Scan for the cell matching the given text and deliver its [x, y] coordinate at center. 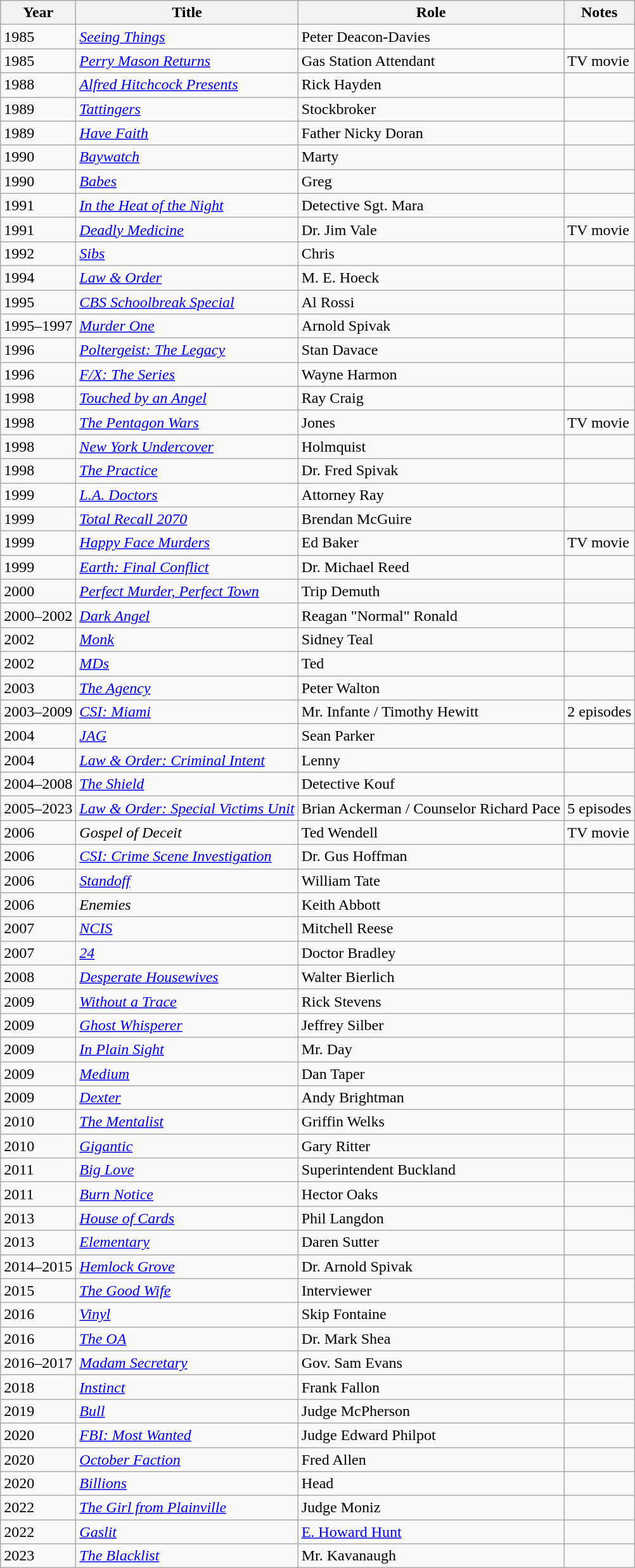
In Plain Sight [187, 1049]
Seeing Things [187, 37]
Ted [431, 663]
2000–2002 [38, 615]
Lenny [431, 760]
Andy Brightman [431, 1098]
Billions [187, 1484]
Frank Fallon [431, 1387]
Hector Oaks [431, 1194]
2003–2009 [38, 712]
Vinyl [187, 1315]
2018 [38, 1387]
2014–2015 [38, 1266]
1994 [38, 277]
William Tate [431, 881]
Gov. Sam Evans [431, 1363]
Law & Order: Special Victims Unit [187, 808]
Without a Trace [187, 1001]
Sibs [187, 253]
Skip Fontaine [431, 1315]
2023 [38, 1556]
Al Rossi [431, 302]
Alfred Hitchcock Presents [187, 85]
Big Love [187, 1170]
Dr. Michael Reed [431, 567]
2008 [38, 977]
CBS Schoolbreak Special [187, 302]
The Mentalist [187, 1122]
2003 [38, 687]
Gospel of Deceit [187, 832]
Mitchell Reese [431, 929]
L.A. Doctors [187, 495]
Griffin Welks [431, 1122]
Gigantic [187, 1146]
Phil Langdon [431, 1218]
MDs [187, 663]
Daren Sutter [431, 1242]
Jones [431, 423]
Greg [431, 181]
Mr. Infante / Timothy Hewitt [431, 712]
Happy Face Murders [187, 543]
The Blacklist [187, 1556]
Dr. Gus Hoffman [431, 857]
Dr. Arnold Spivak [431, 1266]
Baywatch [187, 157]
F/X: The Series [187, 374]
Reagan "Normal" Ronald [431, 615]
2005–2023 [38, 808]
Wayne Harmon [431, 374]
October Faction [187, 1459]
Madam Secretary [187, 1363]
CSI: Crime Scene Investigation [187, 857]
The OA [187, 1339]
1995 [38, 302]
Murder One [187, 326]
Brendan McGuire [431, 519]
Ray Craig [431, 398]
Head [431, 1484]
Perfect Murder, Perfect Town [187, 591]
The Girl from Plainville [187, 1508]
Tattingers [187, 109]
FBI: Most Wanted [187, 1435]
Have Faith [187, 133]
Year [38, 13]
The Good Wife [187, 1291]
Keith Abbott [431, 905]
2016–2017 [38, 1363]
Doctor Bradley [431, 953]
The Agency [187, 687]
Dan Taper [431, 1074]
Total Recall 2070 [187, 519]
Dr. Mark Shea [431, 1339]
Holmquist [431, 447]
House of Cards [187, 1218]
5 episodes [600, 808]
Detective Kouf [431, 784]
JAG [187, 736]
E. Howard Hunt [431, 1532]
Dr. Fred Spivak [431, 471]
Marty [431, 157]
Jeffrey Silber [431, 1025]
Law & Order [187, 277]
Trip Demuth [431, 591]
Poltergeist: The Legacy [187, 350]
Arnold Spivak [431, 326]
Chris [431, 253]
Monk [187, 639]
Standoff [187, 881]
Burn Notice [187, 1194]
Ted Wendell [431, 832]
2 episodes [600, 712]
2015 [38, 1291]
Elementary [187, 1242]
Walter Bierlich [431, 977]
Gaslit [187, 1532]
Law & Order: Criminal Intent [187, 760]
Judge Edward Philpot [431, 1435]
Father Nicky Doran [431, 133]
1988 [38, 85]
Babes [187, 181]
Earth: Final Conflict [187, 567]
24 [187, 953]
Medium [187, 1074]
Notes [600, 13]
Ghost Whisperer [187, 1025]
Role [431, 13]
Sean Parker [431, 736]
Title [187, 13]
New York Undercover [187, 447]
Judge Moniz [431, 1508]
The Shield [187, 784]
Bull [187, 1411]
Dexter [187, 1098]
CSI: Miami [187, 712]
Enemies [187, 905]
M. E. Hoeck [431, 277]
Instinct [187, 1387]
Dark Angel [187, 615]
2004–2008 [38, 784]
Gary Ritter [431, 1146]
Mr. Kavanaugh [431, 1556]
Fred Allen [431, 1459]
Attorney Ray [431, 495]
The Pentagon Wars [187, 423]
NCIS [187, 929]
Peter Deacon-Davies [431, 37]
Dr. Jim Vale [431, 229]
Perry Mason Returns [187, 61]
Judge McPherson [431, 1411]
Desperate Housewives [187, 977]
Detective Sgt. Mara [431, 205]
1992 [38, 253]
Interviewer [431, 1291]
In the Heat of the Night [187, 205]
Peter Walton [431, 687]
Brian Ackerman / Counselor Richard Pace [431, 808]
Rick Stevens [431, 1001]
2000 [38, 591]
Mr. Day [431, 1049]
Superintendent Buckland [431, 1170]
Stan Davace [431, 350]
Stockbroker [431, 109]
Rick Hayden [431, 85]
Touched by an Angel [187, 398]
Sidney Teal [431, 639]
Deadly Medicine [187, 229]
Ed Baker [431, 543]
The Practice [187, 471]
Gas Station Attendant [431, 61]
1995–1997 [38, 326]
Hemlock Grove [187, 1266]
2019 [38, 1411]
